From the cell containing the given text, extract its center point as (X, Y) coordinate. 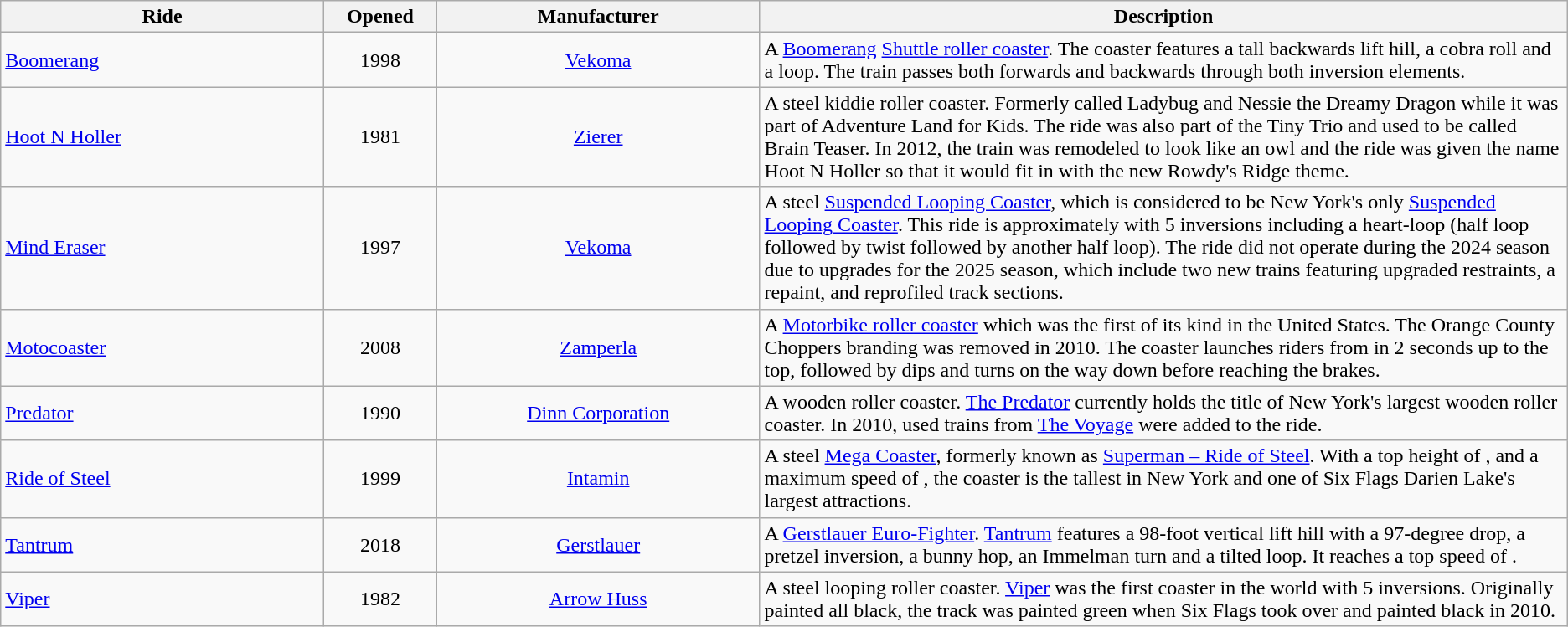
Ride of Steel (162, 479)
Dinn Corporation (598, 414)
Predator (162, 414)
1990 (380, 414)
Arrow Huss (598, 599)
Description (1163, 17)
Intamin (598, 479)
1999 (380, 479)
2008 (380, 347)
Zamperla (598, 347)
1982 (380, 599)
Opened (380, 17)
1998 (380, 60)
Boomerang (162, 60)
Ride (162, 17)
Viper (162, 599)
Hoot N Holler (162, 137)
Mind Eraser (162, 248)
Gerstlauer (598, 544)
2018 (380, 544)
Zierer (598, 137)
Motocoaster (162, 347)
Manufacturer (598, 17)
Tantrum (162, 544)
1997 (380, 248)
1981 (380, 137)
